Extract the [X, Y] coordinate from the center of the cell holding the provided text.  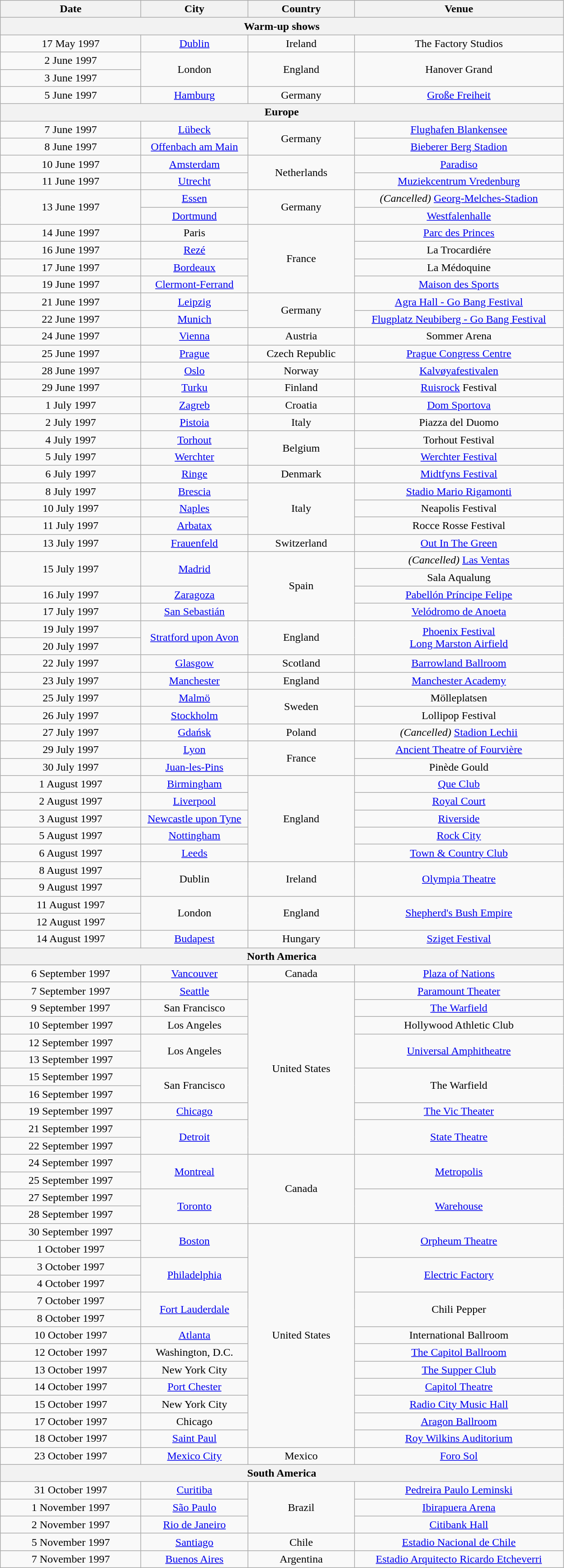
Venue [459, 9]
Ruisrock Festival [459, 388]
Paris [194, 233]
17 July 1997 [71, 612]
19 June 1997 [71, 285]
Citibank Hall [459, 1525]
Torhout [194, 439]
Bordeaux [194, 267]
9 August 1997 [71, 887]
Leeds [194, 853]
(Cancelled) Stadion Lechii [459, 732]
23 July 1997 [71, 681]
12 October 1997 [71, 1353]
The Vic Theater [459, 1111]
Warm-up shows [282, 26]
17 May 1997 [71, 43]
Brazil [301, 1507]
Newcastle upon Tyne [194, 819]
Radio City Music Hall [459, 1404]
4 July 1997 [71, 439]
12 September 1997 [71, 1042]
Universal Amphitheatre [459, 1051]
Atlanta [194, 1335]
11 June 1997 [71, 181]
Werchter [194, 457]
Scotland [301, 663]
10 September 1997 [71, 1025]
San Sebastián [194, 612]
Prague Congress Centre [459, 353]
29 June 1997 [71, 388]
Ancient Theatre of Fourvière [459, 749]
Frauenfeld [194, 543]
Royal Court [459, 801]
Roy Wilkins Auditorium [459, 1439]
Rocce Rosse Festival [459, 526]
23 October 1997 [71, 1456]
Chile [301, 1542]
Stadio Mario Rigamonti [459, 491]
(Cancelled) Las Ventas [459, 560]
2 July 1997 [71, 422]
Rezé [194, 250]
31 October 1997 [71, 1490]
Spain [301, 586]
Finland [301, 388]
Zagreb [194, 405]
State Theatre [459, 1137]
Turku [194, 388]
13 June 1997 [71, 207]
La Trocardiére [459, 250]
The Capitol Ballroom [459, 1353]
Pedreira Paulo Leminski [459, 1490]
Estadio Arquitecto Ricardo Etcheverri [459, 1559]
30 July 1997 [71, 767]
Rock City [459, 836]
Hungary [301, 939]
Liverpool [194, 801]
Sziget Festival [459, 939]
3 August 1997 [71, 819]
Brescia [194, 491]
3 June 1997 [71, 78]
Pistoia [194, 422]
7 November 1997 [71, 1559]
24 September 1997 [71, 1163]
Toronto [194, 1206]
Port Chester [194, 1387]
6 August 1997 [71, 853]
21 September 1997 [71, 1129]
13 October 1997 [71, 1370]
Offenbach am Main [194, 147]
Buenos Aires [194, 1559]
Birmingham [194, 784]
5 July 1997 [71, 457]
5 June 1997 [71, 95]
Rio de Janeiro [194, 1525]
1 October 1997 [71, 1249]
Stratford upon Avon [194, 638]
Essen [194, 198]
The Factory Studios [459, 43]
26 July 1997 [71, 715]
4 October 1997 [71, 1283]
Town & Country Club [459, 853]
Norway [301, 371]
14 October 1997 [71, 1387]
Munich [194, 319]
Oslo [194, 371]
Riverside [459, 819]
Netherlands [301, 172]
Arbatax [194, 526]
Sala Aqualung [459, 577]
Naples [194, 509]
Juan-les-Pins [194, 767]
Philadelphia [194, 1275]
Lollipop Festival [459, 715]
Capitol Theatre [459, 1387]
21 June 1997 [71, 302]
Seattle [194, 991]
Parc des Princes [459, 233]
16 June 1997 [71, 250]
22 September 1997 [71, 1146]
Warehouse [459, 1206]
Orpheum Theatre [459, 1240]
International Ballroom [459, 1335]
Chili Pepper [459, 1309]
Out In The Green [459, 543]
Fort Lauderdale [194, 1309]
24 June 1997 [71, 336]
Leipzig [194, 302]
Große Freiheit [459, 95]
Que Club [459, 784]
Piazza del Duomo [459, 422]
Montreal [194, 1172]
Midtfyns Festival [459, 474]
Dom Sportova [459, 405]
Croatia [301, 405]
Hollywood Athletic Club [459, 1025]
Washington, D.C. [194, 1353]
28 September 1997 [71, 1215]
La Médoquine [459, 267]
Hanover Grand [459, 69]
Mexico City [194, 1456]
Austria [301, 336]
13 September 1997 [71, 1060]
Westfalenhalle [459, 216]
14 June 1997 [71, 233]
14 August 1997 [71, 939]
Date [71, 9]
Malmö [194, 698]
9 September 1997 [71, 1008]
Sommer Arena [459, 336]
Dortmund [194, 216]
Paradiso [459, 164]
27 July 1997 [71, 732]
15 July 1997 [71, 569]
20 July 1997 [71, 646]
Madrid [194, 569]
Clermont-Ferrand [194, 285]
28 June 1997 [71, 371]
29 July 1997 [71, 749]
Boston [194, 1240]
Detroit [194, 1137]
Barrowland Ballroom [459, 663]
Santiago [194, 1542]
Hamburg [194, 95]
Aragon Ballroom [459, 1421]
16 September 1997 [71, 1094]
Velódromo de Anoeta [459, 612]
2 June 1997 [71, 61]
Olympia Theatre [459, 879]
Switzerland [301, 543]
Denmark [301, 474]
Belgium [301, 448]
1 November 1997 [71, 1507]
16 July 1997 [71, 595]
10 July 1997 [71, 509]
Shepherd's Bush Empire [459, 913]
Metropolis [459, 1172]
São Paulo [194, 1507]
15 September 1997 [71, 1077]
Phoenix FestivalLong Marston Airfield [459, 638]
Argentina [301, 1559]
Gdańsk [194, 732]
7 June 1997 [71, 129]
8 October 1997 [71, 1318]
Utrecht [194, 181]
Maison des Sports [459, 285]
Werchter Festival [459, 457]
8 June 1997 [71, 147]
6 July 1997 [71, 474]
Foro Sol [459, 1456]
Amsterdam [194, 164]
Lübeck [194, 129]
Prague [194, 353]
25 June 1997 [71, 353]
North America [282, 956]
15 October 1997 [71, 1404]
Plaza of Nations [459, 973]
30 September 1997 [71, 1232]
5 November 1997 [71, 1542]
22 July 1997 [71, 663]
8 August 1997 [71, 870]
2 August 1997 [71, 801]
1 July 1997 [71, 405]
Manchester [194, 681]
13 July 1997 [71, 543]
11 August 1997 [71, 905]
Czech Republic [301, 353]
(Cancelled) Georg-Melches-Stadion [459, 198]
3 October 1997 [71, 1266]
Glasgow [194, 663]
12 August 1997 [71, 922]
Manchester Academy [459, 681]
Europe [282, 112]
The Supper Club [459, 1370]
Mölleplatsen [459, 698]
Saint Paul [194, 1439]
Curitiba [194, 1490]
5 August 1997 [71, 836]
Poland [301, 732]
Nottingham [194, 836]
19 September 1997 [71, 1111]
25 September 1997 [71, 1180]
11 July 1997 [71, 526]
Stockholm [194, 715]
South America [282, 1473]
10 June 1997 [71, 164]
10 October 1997 [71, 1335]
2 November 1997 [71, 1525]
Vienna [194, 336]
7 October 1997 [71, 1301]
19 July 1997 [71, 629]
Country [301, 9]
Ibirapuera Arena [459, 1507]
8 July 1997 [71, 491]
Muziekcentrum Vredenburg [459, 181]
17 October 1997 [71, 1421]
27 September 1997 [71, 1197]
Torhout Festival [459, 439]
Mexico [301, 1456]
Vancouver [194, 973]
Agra Hall - Go Bang Festival [459, 302]
Flughafen Blankensee [459, 129]
Sweden [301, 706]
Pabellón Príncipe Felipe [459, 595]
Flugplatz Neubiberg - Go Bang Festival [459, 319]
Pinède Gould [459, 767]
Bieberer Berg Stadion [459, 147]
Zaragoza [194, 595]
Estadio Nacional de Chile [459, 1542]
1 August 1997 [71, 784]
6 September 1997 [71, 973]
Neapolis Festival [459, 509]
Ringe [194, 474]
City [194, 9]
Lyon [194, 749]
7 September 1997 [71, 991]
Kalvøyafestivalen [459, 371]
Budapest [194, 939]
17 June 1997 [71, 267]
Paramount Theater [459, 991]
22 June 1997 [71, 319]
Electric Factory [459, 1275]
18 October 1997 [71, 1439]
25 July 1997 [71, 698]
